Scan for the cell matching the given text and deliver its (x, y) coordinate at center. 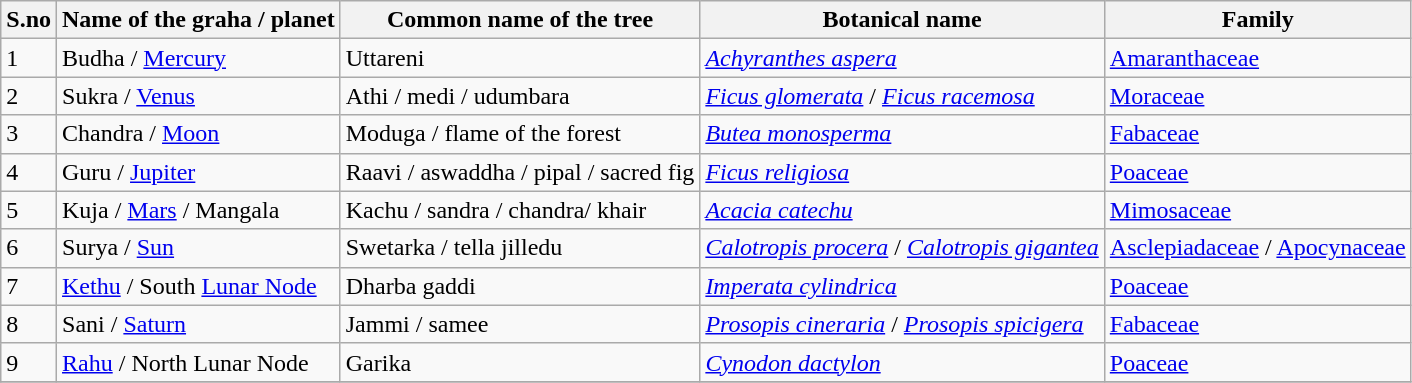
Kuja / Mars / Mangala (199, 210)
3 (29, 134)
7 (29, 286)
Sani / Saturn (199, 324)
Acacia catechu (902, 210)
Jammi / samee (520, 324)
Cynodon dactylon (902, 362)
Swetarka / tella jilledu (520, 248)
Ficus religiosa (902, 172)
Botanical name (902, 20)
Dharba gaddi (520, 286)
9 (29, 362)
Calotropis procera / Calotropis gigantea (902, 248)
Prosopis cineraria / Prosopis spicigera (902, 324)
6 (29, 248)
Chandra / Moon (199, 134)
Garika (520, 362)
Name of the graha / planet (199, 20)
Kethu / South Lunar Node (199, 286)
Family (1258, 20)
Sukra / Venus (199, 96)
Moduga / flame of the forest (520, 134)
4 (29, 172)
8 (29, 324)
Guru / Jupiter (199, 172)
Imperata cylindrica (902, 286)
2 (29, 96)
Common name of the tree (520, 20)
Asclepiadaceae / Apocynaceae (1258, 248)
Achyranthes aspera (902, 58)
Budha / Mercury (199, 58)
Mimosaceae (1258, 210)
Raavi / aswaddha / pipal / sacred fig (520, 172)
Athi / medi / udumbara (520, 96)
Surya / Sun (199, 248)
S.no (29, 20)
Moraceae (1258, 96)
Amaranthaceae (1258, 58)
Uttareni (520, 58)
5 (29, 210)
Ficus glomerata / Ficus racemosa (902, 96)
1 (29, 58)
Kachu / sandra / chandra/ khair (520, 210)
Butea monosperma (902, 134)
Rahu / North Lunar Node (199, 362)
